Locate the cell with the specified text and output its (X, Y) center coordinate. 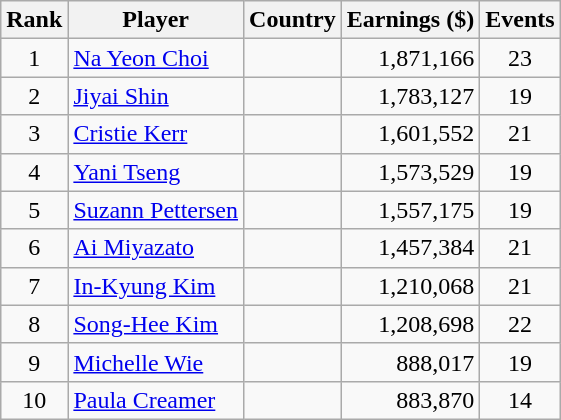
4 (34, 172)
10 (34, 400)
Yani Tseng (156, 172)
1,457,384 (410, 248)
14 (520, 400)
Michelle Wie (156, 362)
Country (293, 20)
22 (520, 324)
7 (34, 286)
3 (34, 134)
Cristie Kerr (156, 134)
9 (34, 362)
5 (34, 210)
1,573,529 (410, 172)
Ai Miyazato (156, 248)
1,208,698 (410, 324)
Song-Hee Kim (156, 324)
1,871,166 (410, 58)
1,210,068 (410, 286)
1,557,175 (410, 210)
Paula Creamer (156, 400)
Events (520, 20)
1 (34, 58)
Na Yeon Choi (156, 58)
Player (156, 20)
6 (34, 248)
1,601,552 (410, 134)
2 (34, 96)
883,870 (410, 400)
Suzann Pettersen (156, 210)
23 (520, 58)
Jiyai Shin (156, 96)
In-Kyung Kim (156, 286)
Earnings ($) (410, 20)
888,017 (410, 362)
1,783,127 (410, 96)
8 (34, 324)
Rank (34, 20)
